Capture the cell that displays the provided text and extract its [x, y] central coordinate. 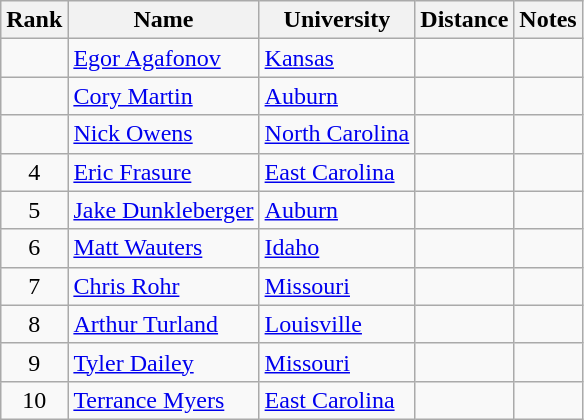
Notes [548, 20]
5 [34, 210]
University [337, 20]
8 [34, 324]
Cory Martin [164, 96]
Distance [464, 20]
Nick Owens [164, 134]
Louisville [337, 324]
Name [164, 20]
Chris Rohr [164, 286]
7 [34, 286]
North Carolina [337, 134]
Matt Wauters [164, 248]
Kansas [337, 58]
Egor Agafonov [164, 58]
Jake Dunkleberger [164, 210]
10 [34, 400]
Arthur Turland [164, 324]
9 [34, 362]
4 [34, 172]
Tyler Dailey [164, 362]
Rank [34, 20]
Eric Frasure [164, 172]
Idaho [337, 248]
Terrance Myers [164, 400]
6 [34, 248]
